For the text-containing cell, return its midpoint in [X, Y] coordinate format. 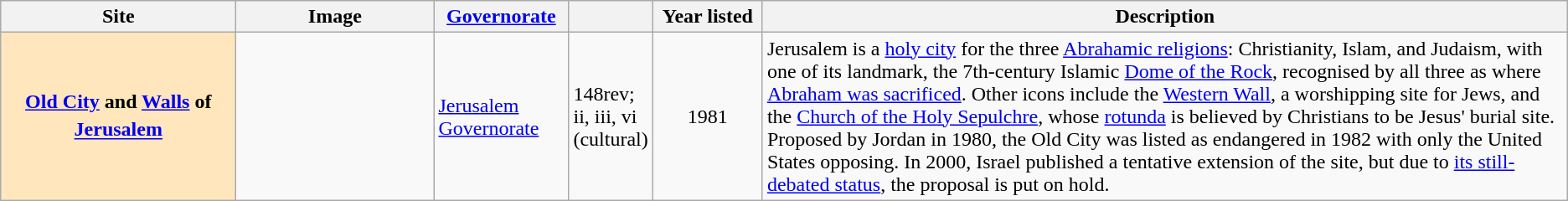
Governorate [501, 17]
Year listed [707, 17]
Old City and Walls of Jerusalem [119, 116]
148rev; ii, iii, vi (cultural) [611, 116]
Image [335, 17]
Description [1164, 17]
Site [119, 17]
Jerusalem Governorate [501, 116]
1981 [707, 116]
